Search for the cell housing the specified text and yield its [x, y] center coordinate. 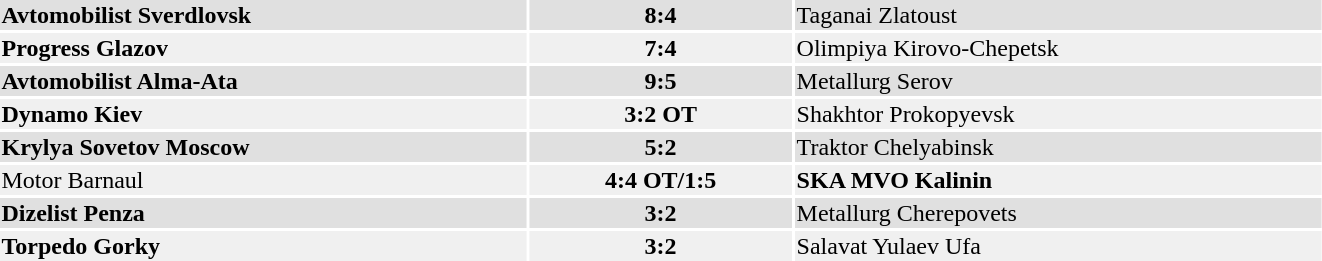
Shakhtor Prokopyevsk [1058, 114]
Olimpiya Kirovo-Chepetsk [1058, 48]
9:5 [660, 81]
Traktor Chelyabinsk [1058, 147]
SKA MVO Kalinin [1058, 180]
8:4 [660, 15]
Krylya Sovetov Moscow [263, 147]
4:4 OT/1:5 [660, 180]
5:2 [660, 147]
Metallurg Serov [1058, 81]
7:4 [660, 48]
Torpedo Gorky [263, 246]
Dizelist Penza [263, 213]
Taganai Zlatoust [1058, 15]
3:2 OT [660, 114]
Dynamo Kiev [263, 114]
Metallurg Cherepovets [1058, 213]
Progress Glazov [263, 48]
Avtomobilist Sverdlovsk [263, 15]
Avtomobilist Alma-Ata [263, 81]
Salavat Yulaev Ufa [1058, 246]
Motor Barnaul [263, 180]
